Scan for the cell matching the given text and deliver its [x, y] coordinate at center. 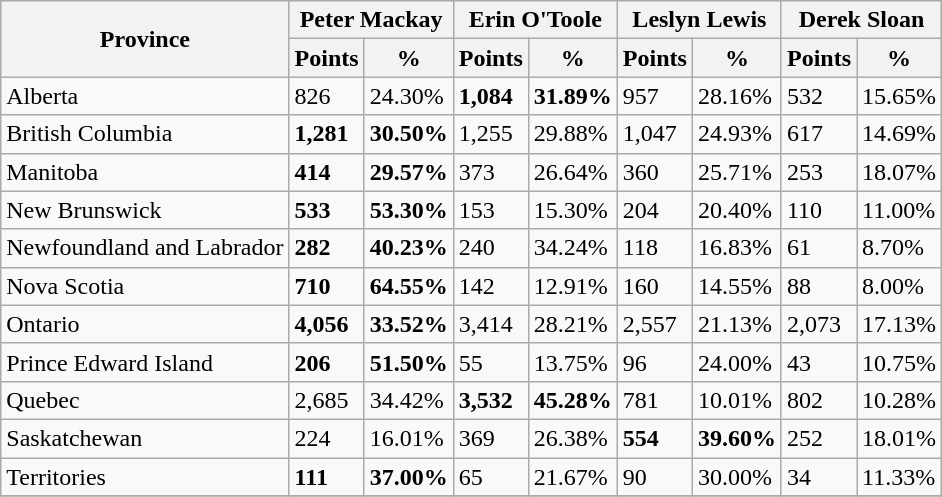
28.21% [572, 324]
18.01% [900, 438]
710 [326, 286]
142 [490, 286]
11.00% [900, 210]
Saskatchewan [145, 438]
20.40% [736, 210]
532 [818, 96]
360 [654, 172]
26.64% [572, 172]
1,255 [490, 134]
21.13% [736, 324]
111 [326, 477]
28.16% [736, 96]
Newfoundland and Labrador [145, 248]
29.88% [572, 134]
39.60% [736, 438]
New Brunswick [145, 210]
14.55% [736, 286]
252 [818, 438]
118 [654, 248]
253 [818, 172]
Territories [145, 477]
61 [818, 248]
1,084 [490, 96]
3,532 [490, 400]
24.30% [408, 96]
13.75% [572, 362]
11.33% [900, 477]
34 [818, 477]
10.75% [900, 362]
29.57% [408, 172]
Province [145, 39]
Derek Sloan [861, 20]
25.71% [736, 172]
45.28% [572, 400]
15.65% [900, 96]
55 [490, 362]
224 [326, 438]
17.13% [900, 324]
Nova Scotia [145, 286]
43 [818, 362]
373 [490, 172]
65 [490, 477]
1,047 [654, 134]
30.50% [408, 134]
24.00% [736, 362]
153 [490, 210]
Prince Edward Island [145, 362]
34.42% [408, 400]
21.67% [572, 477]
14.69% [900, 134]
64.55% [408, 286]
204 [654, 210]
Erin O'Toole [535, 20]
282 [326, 248]
957 [654, 96]
617 [818, 134]
206 [326, 362]
8.00% [900, 286]
33.52% [408, 324]
1,281 [326, 134]
37.00% [408, 477]
Ontario [145, 324]
110 [818, 210]
15.30% [572, 210]
Peter Mackay [371, 20]
34.24% [572, 248]
Alberta [145, 96]
4,056 [326, 324]
533 [326, 210]
26.38% [572, 438]
781 [654, 400]
Leslyn Lewis [699, 20]
96 [654, 362]
24.93% [736, 134]
Manitoba [145, 172]
16.01% [408, 438]
554 [654, 438]
31.89% [572, 96]
40.23% [408, 248]
8.70% [900, 248]
16.83% [736, 248]
British Columbia [145, 134]
53.30% [408, 210]
10.28% [900, 400]
802 [818, 400]
826 [326, 96]
88 [818, 286]
414 [326, 172]
12.91% [572, 286]
51.50% [408, 362]
3,414 [490, 324]
Quebec [145, 400]
10.01% [736, 400]
2,557 [654, 324]
2,073 [818, 324]
240 [490, 248]
369 [490, 438]
2,685 [326, 400]
18.07% [900, 172]
160 [654, 286]
30.00% [736, 477]
90 [654, 477]
